From the cell containing the given text, extract its center point as [x, y] coordinate. 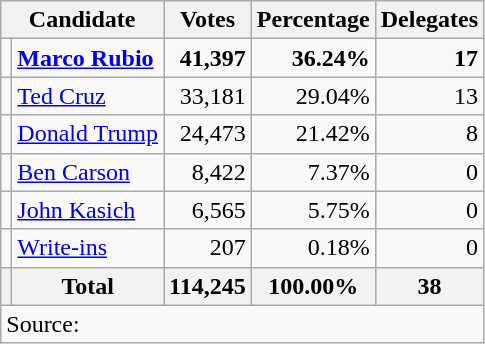
38 [429, 286]
41,397 [208, 58]
29.04% [313, 96]
21.42% [313, 134]
36.24% [313, 58]
Total [88, 286]
Write-ins [88, 248]
207 [208, 248]
7.37% [313, 172]
8 [429, 134]
Donald Trump [88, 134]
Candidate [82, 20]
13 [429, 96]
5.75% [313, 210]
Source: [242, 324]
17 [429, 58]
Delegates [429, 20]
0.18% [313, 248]
114,245 [208, 286]
John Kasich [88, 210]
Votes [208, 20]
Ben Carson [88, 172]
33,181 [208, 96]
Percentage [313, 20]
100.00% [313, 286]
Ted Cruz [88, 96]
Marco Rubio [88, 58]
24,473 [208, 134]
8,422 [208, 172]
6,565 [208, 210]
